Locate the cell with the specified text and output its (x, y) center coordinate. 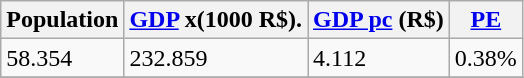
Population (62, 20)
58.354 (62, 58)
PE (486, 20)
0.38% (486, 58)
232.859 (216, 58)
4.112 (379, 58)
GDP pc (R$) (379, 20)
GDP x(1000 R$). (216, 20)
